Output the [x, y] coordinate of the center of the cell containing the given text.  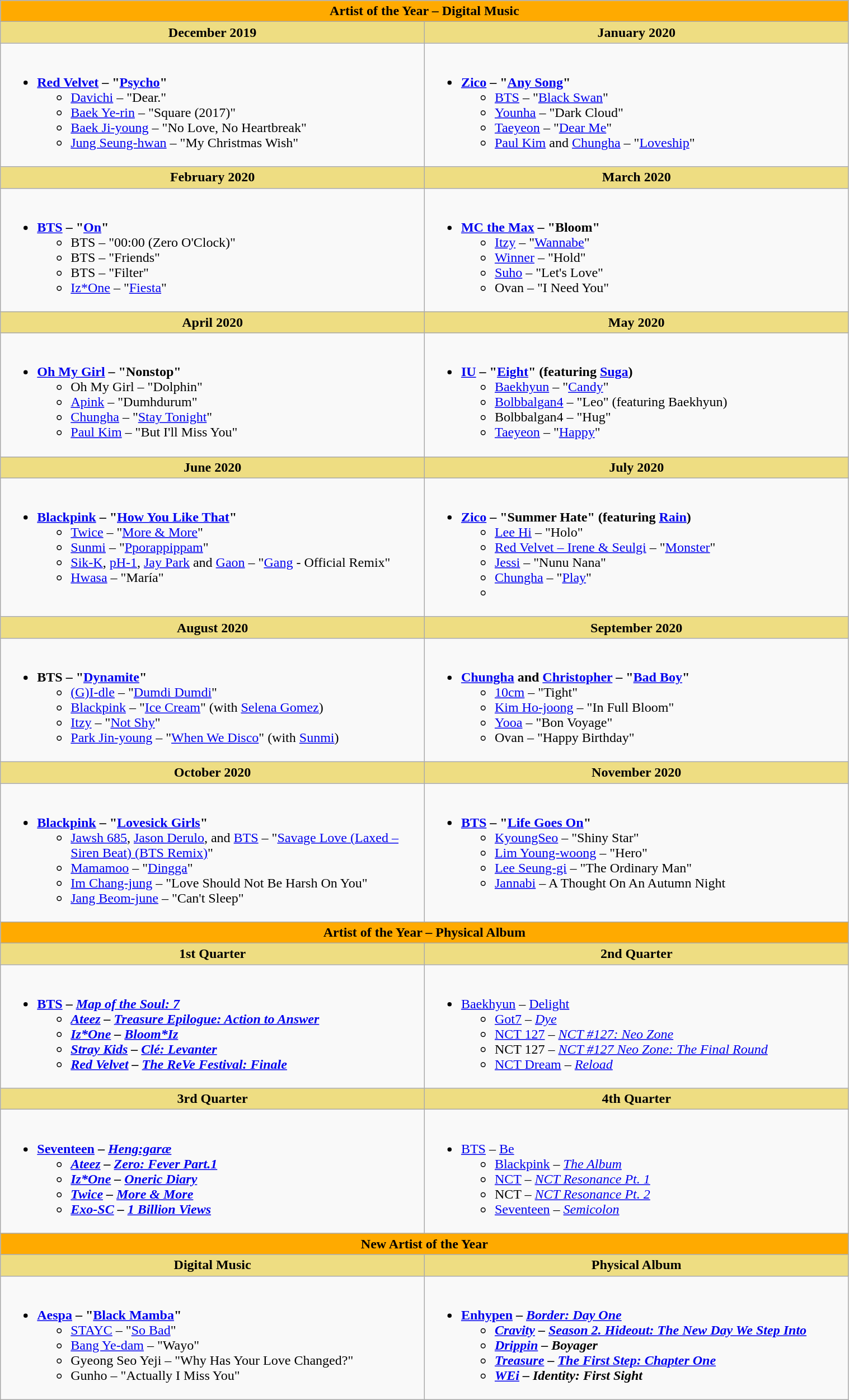
May 2020 [636, 322]
June 2020 [213, 467]
1st Quarter [213, 954]
August 2020 [213, 627]
Zico – "Any Song" BTS – "Black Swan"Younha – "Dark Cloud"Taeyeon – "Dear Me"Paul Kim and Chungha – "Loveship" [636, 105]
April 2020 [213, 322]
3rd Quarter [213, 1099]
BTS – "Life Goes On" KyoungSeo – "Shiny Star"Lim Young-woong – "Hero"Lee Seung-gi – "The Ordinary Man"Jannabi – A Thought On An Autumn Night [636, 853]
Chungha and Christopher – "Bad Boy" 10cm – "Tight"Kim Ho-joong – "In Full Bloom"Yooa – "Bon Voyage"Ovan – "Happy Birthday" [636, 699]
BTS – Be Blackpink – The AlbumNCT – NCT Resonance Pt. 1NCT – NCT Resonance Pt. 2Seventeen – Semicolon [636, 1172]
BTS – "Dynamite" (G)I-dle – "Dumdi Dumdi"Blackpink – "Ice Cream" (with Selena Gomez)Itzy – "Not Shy"Park Jin-young – "When We Disco" (with Sunmi) [213, 699]
February 2020 [213, 177]
November 2020 [636, 772]
BTS – Map of the Soul: 7 Ateez – Treasure Epilogue: Action to AnswerIz*One – Bloom*IzStray Kids – Clé: LevanterRed Velvet – The ReVe Festival: Finale [213, 1026]
Digital Music [213, 1265]
Zico – "Summer Hate" (featuring Rain) Lee Hi – "Holo"Red Velvet – Irene & Seulgi – "Monster"Jessi – "Nunu Nana"Chungha – "Play" [636, 547]
December 2019 [213, 32]
Red Velvet – "Psycho" Davichi – "Dear."Baek Ye-rin – "Square (2017)"Baek Ji-young – "No Love, No Heartbreak"Jung Seung-hwan – "My Christmas Wish" [213, 105]
Artist of the Year – Digital Music [424, 11]
IU – "Eight" (featuring Suga) Baekhyun – "Candy"Bolbbalgan4 – "Leo" (featuring Baekhyun)Bolbbalgan4 – "Hug"Taeyeon – "Happy" [636, 395]
January 2020 [636, 32]
2nd Quarter [636, 954]
Aespa – "Black Mamba" STAYC – "So Bad"Bang Ye-dam – "Wayo"Gyeong Seo Yeji – "Why Has Your Love Changed?"Gunho – "Actually I Miss You" [213, 1337]
BTS – "On" BTS – "00:00 (Zero O'Clock)"BTS – "Friends"BTS – "Filter"Iz*One – "Fiesta" [213, 250]
September 2020 [636, 627]
Physical Album [636, 1265]
Artist of the Year – Physical Album [424, 933]
4th Quarter [636, 1099]
March 2020 [636, 177]
New Artist of the Year [424, 1244]
July 2020 [636, 467]
Seventeen – Heng:garæ Ateez – Zero: Fever Part.1Iz*One – Oneric DiaryTwice – More & MoreExo-SC – 1 Billion Views [213, 1172]
October 2020 [213, 772]
Blackpink – "How You Like That" Twice – "More & More"Sunmi – "Pporappippam"Sik-K, pH-1, Jay Park and Gaon – "Gang - Official Remix"Hwasa – "María" [213, 547]
Oh My Girl – "Nonstop" Oh My Girl – "Dolphin"Apink – "Dumhdurum"Chungha – "Stay Tonight"Paul Kim – "But I'll Miss You" [213, 395]
Baekhyun – Delight Got7 – DyeNCT 127 – NCT #127: Neo ZoneNCT 127 – NCT #127 Neo Zone: The Final RoundNCT Dream – Reload [636, 1026]
MC the Max – "Bloom" Itzy – "Wannabe"Winner – "Hold"Suho – "Let's Love"Ovan – "I Need You" [636, 250]
